Search for the cell housing the specified text and yield its (x, y) center coordinate. 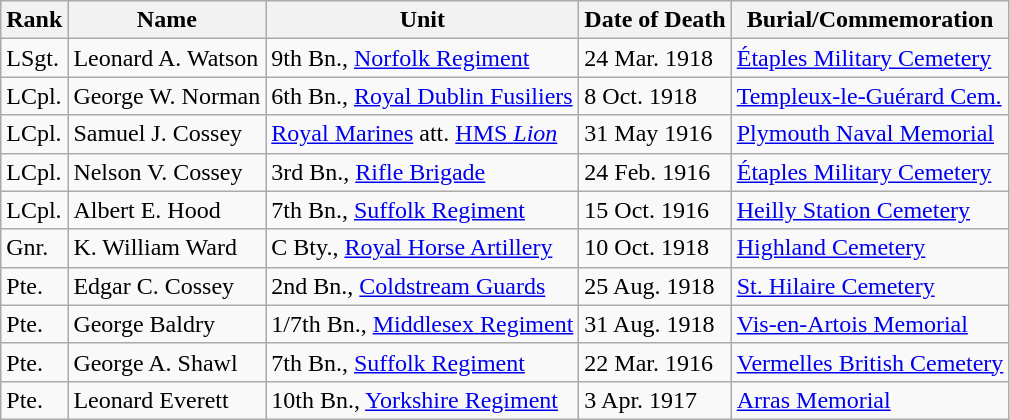
2nd Bn., Coldstream Guards (422, 286)
George Baldry (167, 324)
Date of Death (655, 20)
George W. Norman (167, 96)
Plymouth Naval Memorial (870, 134)
Vis-en-Artois Memorial (870, 324)
Arras Memorial (870, 400)
Name (167, 20)
10th Bn., Yorkshire Regiment (422, 400)
8 Oct. 1918 (655, 96)
24 Mar. 1918 (655, 58)
Vermelles British Cemetery (870, 362)
St. Hilaire Cemetery (870, 286)
1/7th Bn., Middlesex Regiment (422, 324)
Heilly Station Cemetery (870, 210)
22 Mar. 1916 (655, 362)
C Bty., Royal Horse Artillery (422, 248)
15 Oct. 1916 (655, 210)
Burial/Commemoration (870, 20)
3 Apr. 1917 (655, 400)
31 May 1916 (655, 134)
3rd Bn., Rifle Brigade (422, 172)
Edgar C. Cossey (167, 286)
K. William Ward (167, 248)
Leonard A. Watson (167, 58)
25 Aug. 1918 (655, 286)
6th Bn., Royal Dublin Fusiliers (422, 96)
Albert E. Hood (167, 210)
Templeux-le-Guérard Cem. (870, 96)
Rank (34, 20)
31 Aug. 1918 (655, 324)
Unit (422, 20)
Gnr. (34, 248)
Highland Cemetery (870, 248)
10 Oct. 1918 (655, 248)
LSgt. (34, 58)
24 Feb. 1916 (655, 172)
George A. Shawl (167, 362)
Royal Marines att. HMS Lion (422, 134)
Nelson V. Cossey (167, 172)
Leonard Everett (167, 400)
9th Bn., Norfolk Regiment (422, 58)
Samuel J. Cossey (167, 134)
